Capture the cell that displays the provided text and extract its [x, y] central coordinate. 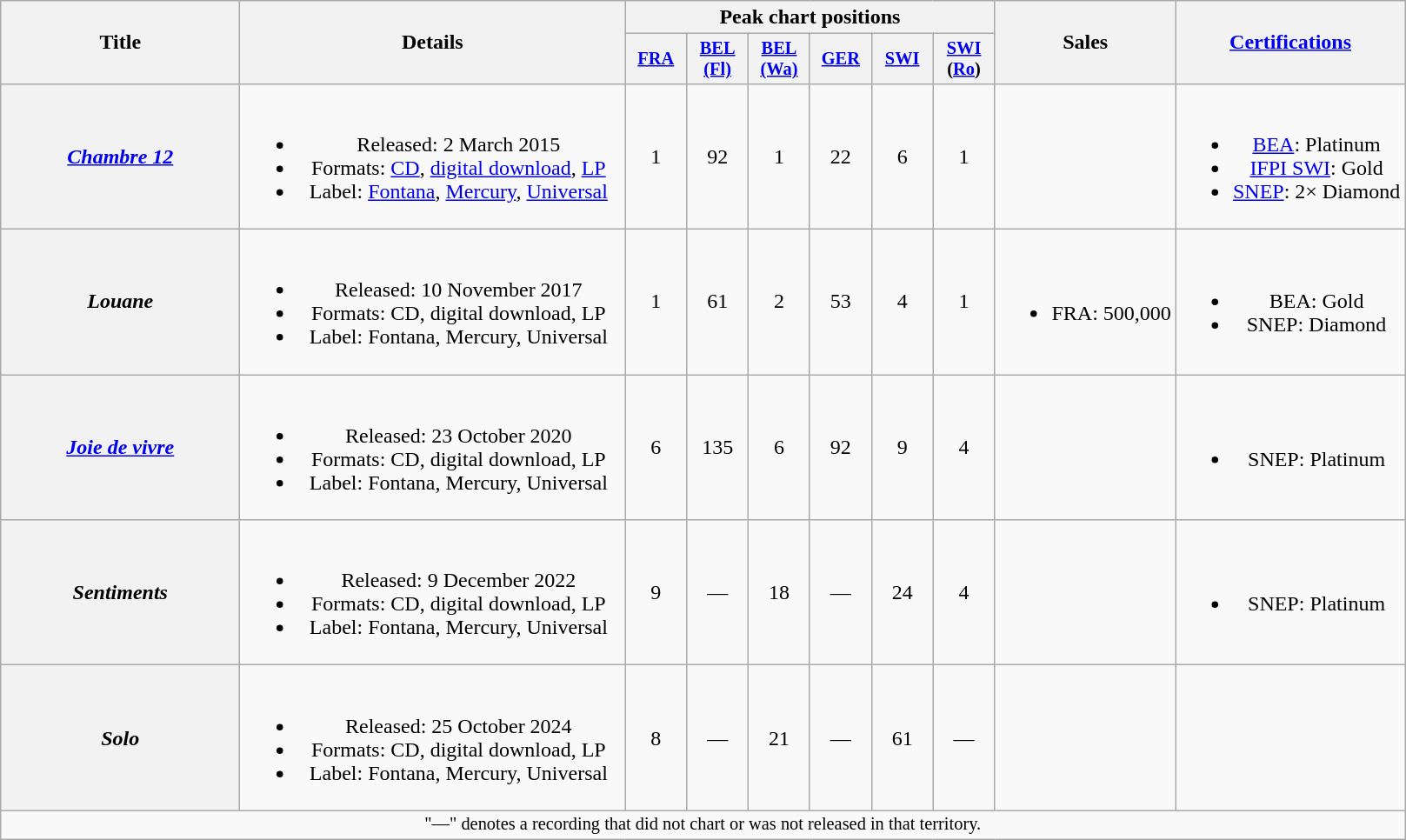
Certifications [1290, 43]
Released: 10 November 2017Formats: CD, digital download, LPLabel: Fontana, Mercury, Universal [433, 303]
BEA: GoldSNEP: Diamond [1290, 303]
2 [779, 303]
135 [718, 447]
Louane [120, 303]
Details [433, 43]
Solo [120, 737]
21 [779, 737]
Sentiments [120, 593]
"—" denotes a recording that did not chart or was not released in that territory. [703, 825]
24 [903, 593]
FRA: 500,000 [1085, 303]
FRA [656, 59]
Chambre 12 [120, 157]
Released: 2 March 2015Formats: CD, digital download, LPLabel: Fontana, Mercury, Universal [433, 157]
GER [840, 59]
18 [779, 593]
Released: 25 October 2024Formats: CD, digital download, LPLabel: Fontana, Mercury, Universal [433, 737]
BEA: PlatinumIFPI SWI: GoldSNEP: 2× Diamond [1290, 157]
Released: 9 December 2022Formats: CD, digital download, LPLabel: Fontana, Mercury, Universal [433, 593]
53 [840, 303]
BEL(Wa) [779, 59]
Peak chart positions [810, 17]
Joie de vivre [120, 447]
8 [656, 737]
SWI(Ro) [963, 59]
Title [120, 43]
SWI [903, 59]
BEL(Fl) [718, 59]
Released: 23 October 2020Formats: CD, digital download, LPLabel: Fontana, Mercury, Universal [433, 447]
22 [840, 157]
Sales [1085, 43]
